For the text-containing cell, return its midpoint in [x, y] coordinate format. 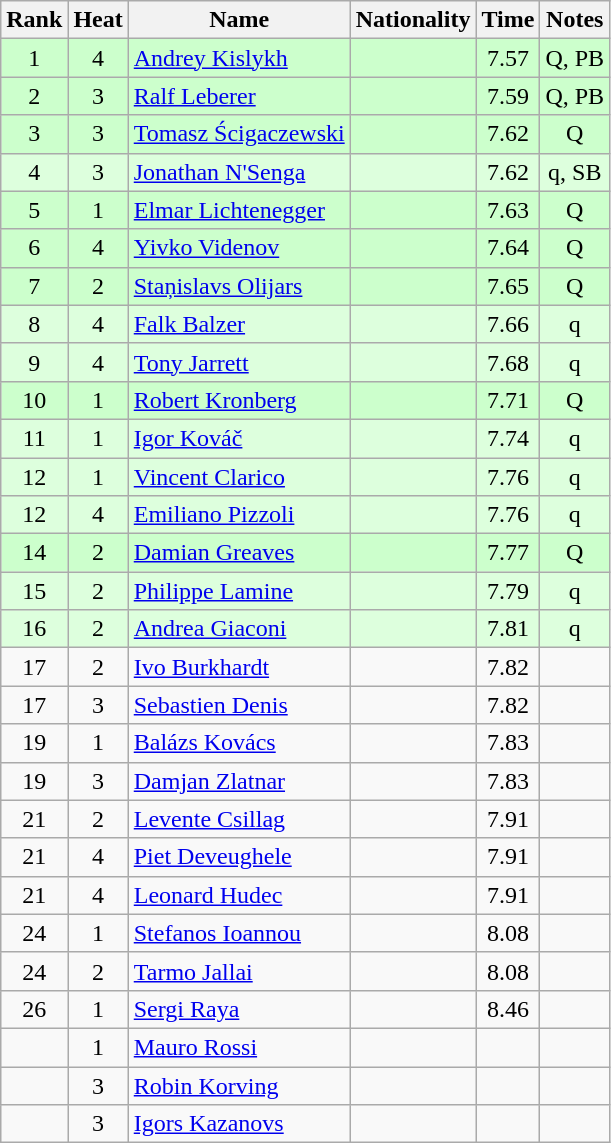
Igor Kováč [239, 438]
Robert Kronberg [239, 400]
5 [34, 210]
Andrey Kislykh [239, 58]
7.81 [508, 629]
Igors Kazanovs [239, 1124]
Nationality [413, 20]
7.71 [508, 400]
Sebastien Denis [239, 705]
Time [508, 20]
Robin Korving [239, 1085]
Notes [575, 20]
7.57 [508, 58]
7.77 [508, 553]
Falk Balzer [239, 324]
Sergi Raya [239, 1009]
7.64 [508, 248]
7.59 [508, 96]
Elmar Lichtenegger [239, 210]
Emiliano Pizzoli [239, 515]
15 [34, 591]
Stefanos Ioannou [239, 933]
Tony Jarrett [239, 362]
7.66 [508, 324]
Rank [34, 20]
Tomasz Ścigaczewski [239, 134]
q, SB [575, 172]
7.68 [508, 362]
7.65 [508, 286]
6 [34, 248]
7.74 [508, 438]
11 [34, 438]
Jonathan N'Senga [239, 172]
26 [34, 1009]
10 [34, 400]
Levente Csillag [239, 819]
Ralf Leberer [239, 96]
Vincent Clarico [239, 477]
Piet Deveughele [239, 857]
Heat [98, 20]
16 [34, 629]
7 [34, 286]
Mauro Rossi [239, 1047]
8 [34, 324]
Leonard Hudec [239, 895]
Damjan Zlatnar [239, 781]
Staņislavs Olijars [239, 286]
8.46 [508, 1009]
Philippe Lamine [239, 591]
Balázs Kovács [239, 743]
Tarmo Jallai [239, 971]
7.79 [508, 591]
9 [34, 362]
7.63 [508, 210]
Yivko Videnov [239, 248]
14 [34, 553]
Name [239, 20]
Andrea Giaconi [239, 629]
Ivo Burkhardt [239, 667]
Damian Greaves [239, 553]
